For the text-containing cell, return its midpoint in (x, y) coordinate format. 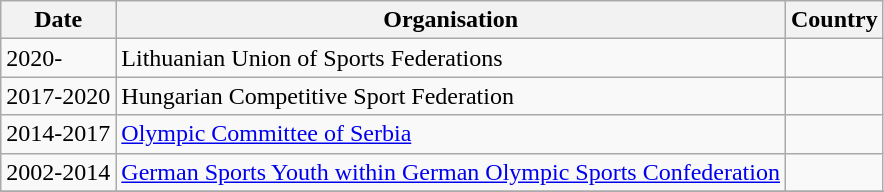
Date (58, 20)
2020- (58, 58)
Olympic Committee of Serbia (451, 134)
Lithuanian Union of Sports Federations (451, 58)
Organisation (451, 20)
2017-2020 (58, 96)
2002-2014 (58, 172)
2014-2017 (58, 134)
Country (834, 20)
Hungarian Competitive Sport Federation (451, 96)
German Sports Youth within German Olympic Sports Confederation (451, 172)
